Pinpoint the cell where the given text exists, returning its (X, Y) midpoint coordinate. 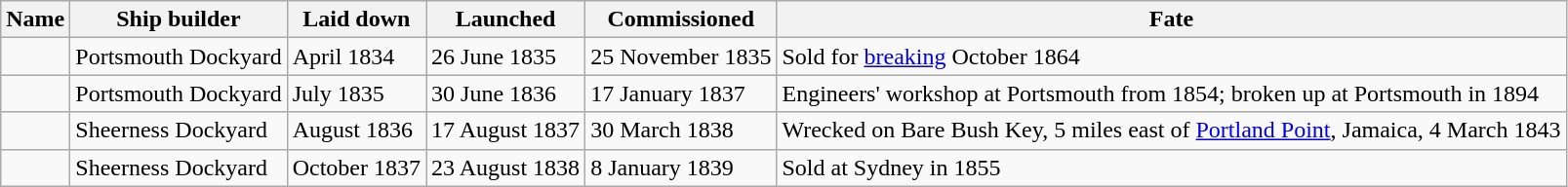
April 1834 (356, 56)
30 June 1836 (505, 93)
Laid down (356, 19)
Fate (1171, 19)
17 August 1837 (505, 131)
23 August 1838 (505, 168)
25 November 1835 (681, 56)
Ship builder (179, 19)
July 1835 (356, 93)
August 1836 (356, 131)
Sold at Sydney in 1855 (1171, 168)
8 January 1839 (681, 168)
Wrecked on Bare Bush Key, 5 miles east of Portland Point, Jamaica, 4 March 1843 (1171, 131)
Commissioned (681, 19)
October 1837 (356, 168)
17 January 1837 (681, 93)
Launched (505, 19)
Name (35, 19)
26 June 1835 (505, 56)
Engineers' workshop at Portsmouth from 1854; broken up at Portsmouth in 1894 (1171, 93)
Sold for breaking October 1864 (1171, 56)
30 March 1838 (681, 131)
